Find where the given text appears and provide that cell's center as (X, Y) coordinate. 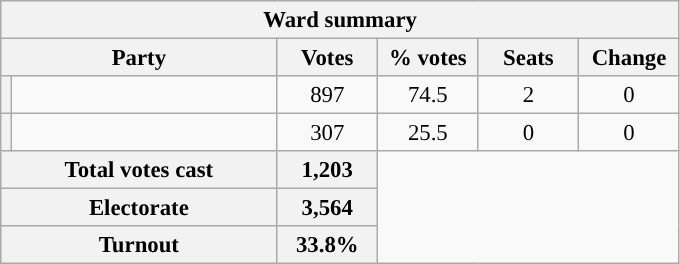
2 (528, 95)
Votes (328, 58)
Electorate (139, 208)
74.5 (428, 95)
897 (328, 95)
% votes (428, 58)
1,203 (328, 170)
3,564 (328, 208)
Seats (528, 58)
Total votes cast (139, 170)
Party (139, 58)
33.8% (328, 245)
Ward summary (340, 20)
Turnout (139, 245)
Change (630, 58)
25.5 (428, 133)
307 (328, 133)
